Output the [X, Y] coordinate of the center of the cell containing the given text.  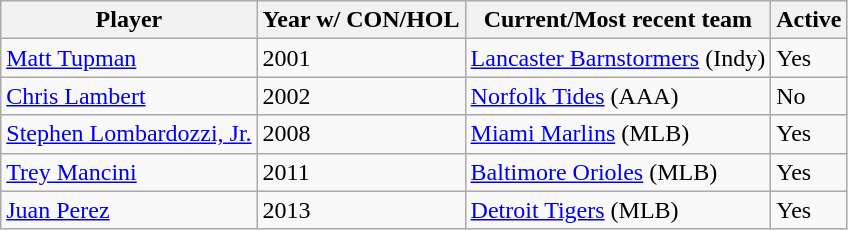
Matt Tupman [129, 58]
Stephen Lombardozzi, Jr. [129, 134]
Detroit Tigers (MLB) [618, 210]
Trey Mancini [129, 172]
Baltimore Orioles (MLB) [618, 172]
Active [809, 20]
Player [129, 20]
Juan Perez [129, 210]
Norfolk Tides (AAA) [618, 96]
2011 [361, 172]
2001 [361, 58]
Year w/ CON/HOL [361, 20]
Miami Marlins (MLB) [618, 134]
Current/Most recent team [618, 20]
2013 [361, 210]
2008 [361, 134]
Lancaster Barnstormers (Indy) [618, 58]
2002 [361, 96]
No [809, 96]
Chris Lambert [129, 96]
